Provide the (x, y) coordinate of the cell's center where the given text is located.  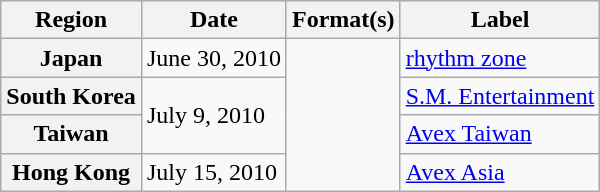
rhythm zone (500, 58)
July 15, 2010 (214, 172)
Date (214, 20)
S.M. Entertainment (500, 96)
Taiwan (72, 134)
Japan (72, 58)
Hong Kong (72, 172)
Region (72, 20)
Avex Taiwan (500, 134)
Format(s) (343, 20)
Label (500, 20)
June 30, 2010 (214, 58)
South Korea (72, 96)
July 9, 2010 (214, 115)
Avex Asia (500, 172)
